Scan for the cell matching the given text and deliver its [X, Y] coordinate at center. 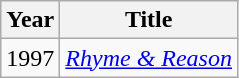
1997 [30, 58]
Title [149, 20]
Rhyme & Reason [149, 58]
Year [30, 20]
